For the text-containing cell, return its midpoint in (x, y) coordinate format. 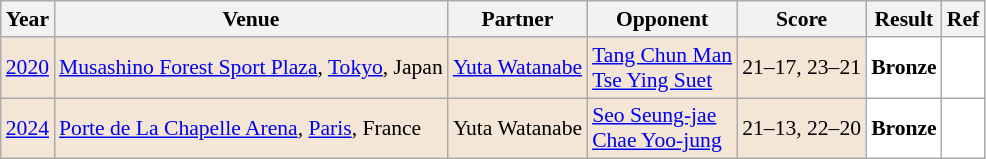
Partner (518, 19)
Venue (251, 19)
2020 (28, 68)
Score (802, 19)
2024 (28, 128)
Porte de La Chapelle Arena, Paris, France (251, 128)
Tang Chun Man Tse Ying Suet (662, 68)
Opponent (662, 19)
21–13, 22–20 (802, 128)
21–17, 23–21 (802, 68)
Year (28, 19)
Result (904, 19)
Ref (963, 19)
Musashino Forest Sport Plaza, Tokyo, Japan (251, 68)
Seo Seung-jae Chae Yoo-jung (662, 128)
